Find where the given text appears and provide that cell's center as [x, y] coordinate. 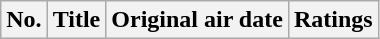
Title [76, 20]
No. [24, 20]
Ratings [333, 20]
Original air date [198, 20]
